Identify which cell holds the provided text, then report its [X, Y] central coordinate. 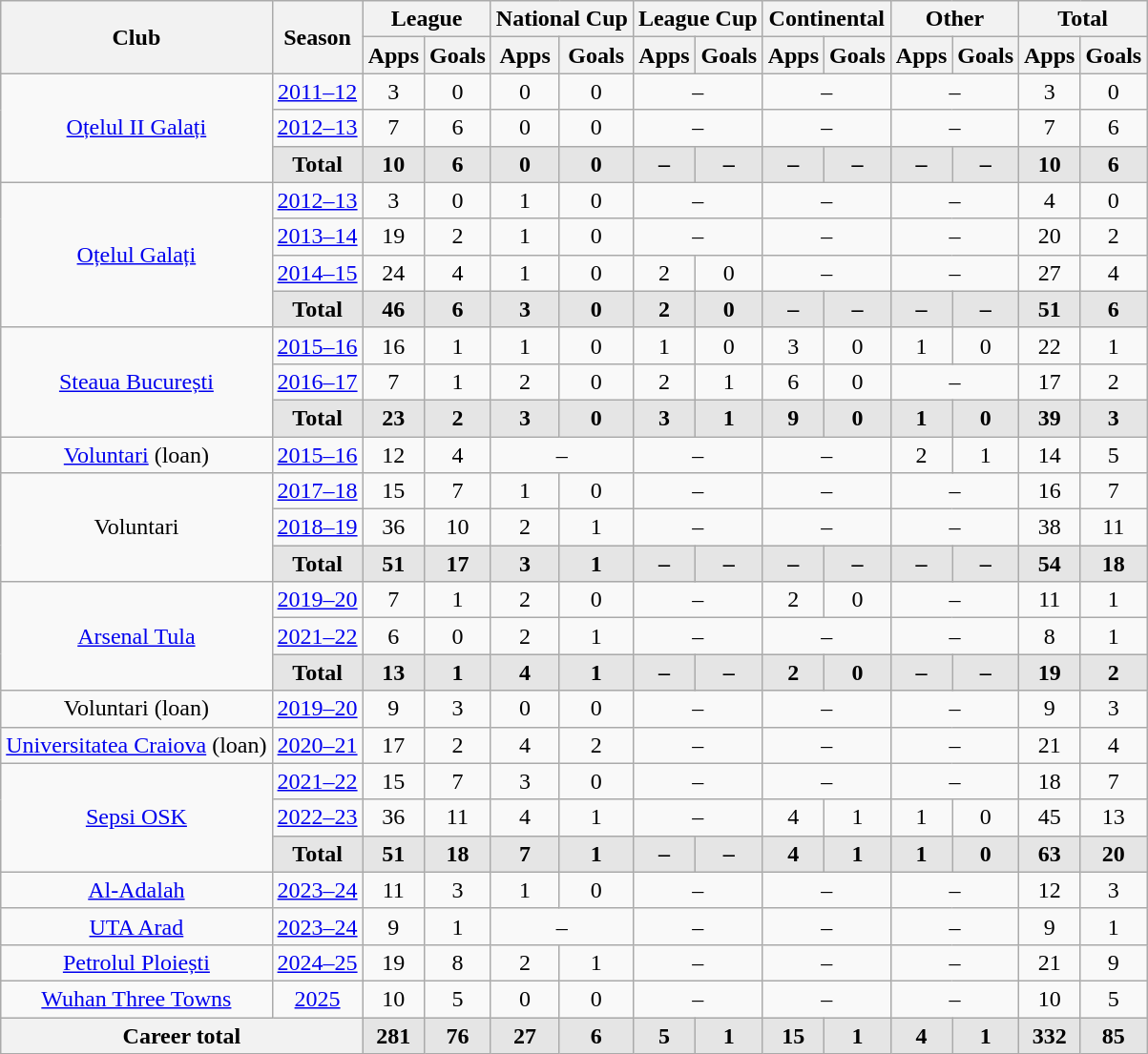
Universitatea Craiova (loan) [136, 745]
Steaua București [136, 382]
Wuhan Three Towns [136, 999]
2022–23 [317, 817]
Other [954, 19]
2024–25 [317, 962]
Career total [181, 1035]
63 [1050, 854]
Season [317, 37]
2018–19 [317, 527]
2011–12 [317, 92]
54 [1050, 564]
76 [458, 1035]
46 [393, 309]
2016–17 [317, 382]
14 [1050, 455]
Club [136, 37]
Sepsi OSK [136, 817]
281 [393, 1035]
National Cup [561, 19]
2014–15 [317, 273]
League Cup [698, 19]
45 [1050, 817]
Continental [826, 19]
2013–14 [317, 237]
85 [1114, 1035]
332 [1050, 1035]
24 [393, 273]
2025 [317, 999]
Petrolul Ploiești [136, 962]
Al-Adalah [136, 890]
League [427, 19]
Voluntari [136, 527]
UTA Arad [136, 926]
22 [1050, 345]
2017–18 [317, 491]
39 [1050, 418]
2020–21 [317, 745]
Arsenal Tula [136, 636]
Oțelul II Galați [136, 128]
23 [393, 418]
Oțelul Galați [136, 255]
38 [1050, 527]
